Identify which cell holds the provided text, then report its (x, y) central coordinate. 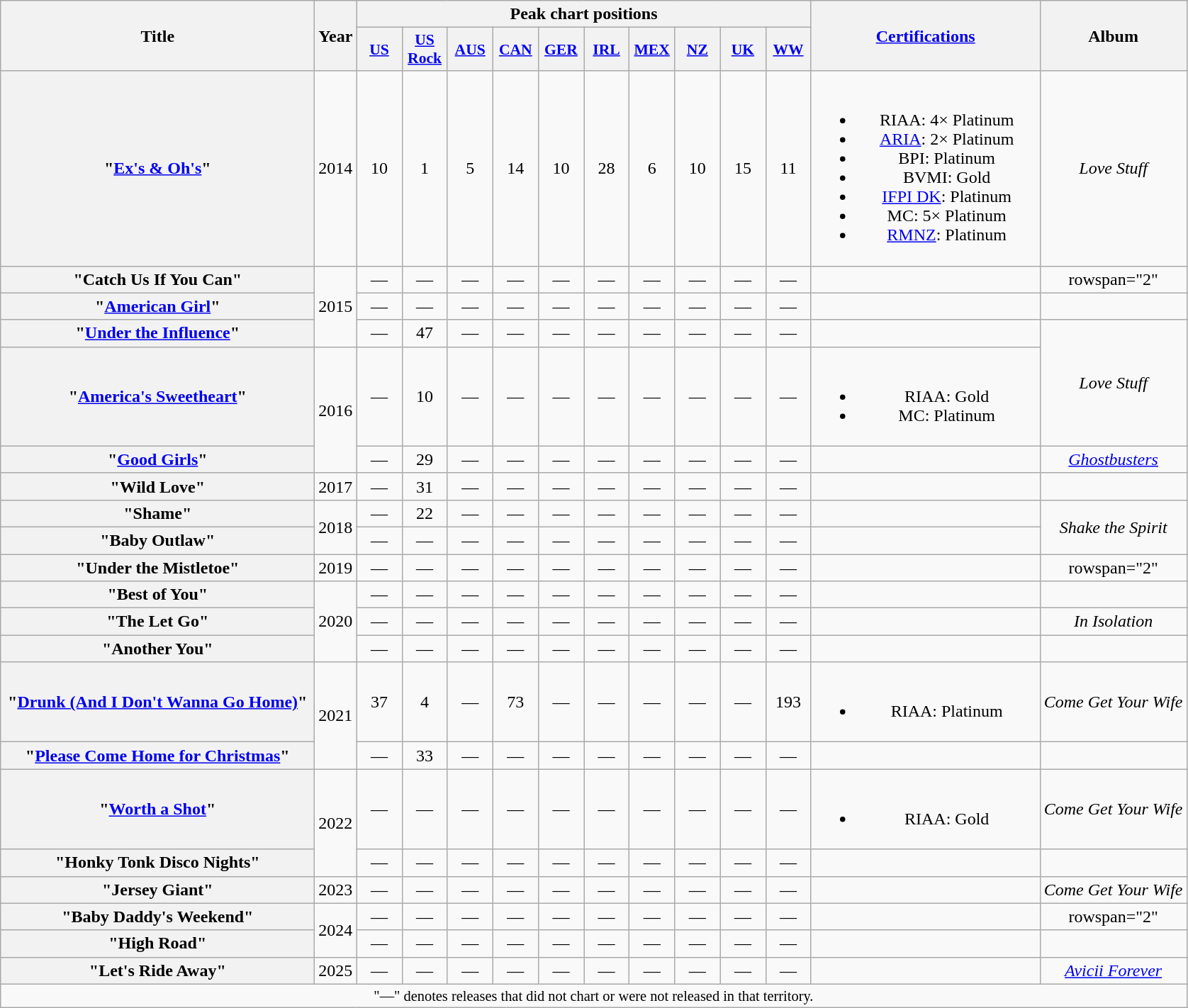
"Best of You" (157, 595)
4 (425, 702)
"Baby Daddy's Weekend" (157, 917)
RIAA: Gold (926, 810)
WW (788, 50)
2021 (336, 716)
"Catch Us If You Can" (157, 279)
RIAA: Platinum (926, 702)
29 (425, 459)
28 (607, 169)
GER (561, 50)
"Another You" (157, 649)
Year (336, 35)
14 (515, 169)
73 (515, 702)
31 (425, 486)
"Under the Influence" (157, 333)
Title (157, 35)
Avicii Forever (1113, 970)
"Please Come Home for Christmas" (157, 756)
"Wild Love" (157, 486)
"Honky Tonk Disco Nights" (157, 863)
US (379, 50)
Shake the Spirit (1113, 527)
RIAA: GoldMC: Platinum (926, 396)
USRock (425, 50)
47 (425, 333)
15 (743, 169)
2025 (336, 970)
193 (788, 702)
"Baby Outlaw" (157, 540)
IRL (607, 50)
11 (788, 169)
37 (379, 702)
2017 (336, 486)
2023 (336, 890)
2020 (336, 622)
UK (743, 50)
6 (652, 169)
AUS (470, 50)
"American Girl" (157, 306)
"Drunk (And I Don't Wanna Go Home)" (157, 702)
2019 (336, 568)
CAN (515, 50)
NZ (697, 50)
"Let's Ride Away" (157, 970)
Ghostbusters (1113, 459)
"—" denotes releases that did not chart or were not released in that territory. (594, 996)
2024 (336, 930)
2016 (336, 410)
"Ex's & Oh's" (157, 169)
"The Let Go" (157, 622)
"Worth a Shot" (157, 810)
"Jersey Giant" (157, 890)
"Good Girls" (157, 459)
In Isolation (1113, 622)
"Under the Mistletoe" (157, 568)
"Shame" (157, 513)
33 (425, 756)
Certifications (926, 35)
MEX (652, 50)
"America's Sweetheart" (157, 396)
2022 (336, 822)
Peak chart positions (584, 14)
2014 (336, 169)
5 (470, 169)
RIAA: 4× PlatinumARIA: 2× PlatinumBPI: PlatinumBVMI: GoldIFPI DK: PlatinumMC: 5× PlatinumRMNZ: Platinum (926, 169)
2015 (336, 306)
2018 (336, 527)
1 (425, 169)
"High Road" (157, 943)
22 (425, 513)
Album (1113, 35)
